Determine the (X, Y) coordinate at the center of the cell enclosing the given text.  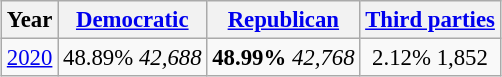
Democratic (132, 20)
Year (30, 20)
Third parties (430, 20)
2020 (30, 58)
Republican (284, 20)
48.99% 42,768 (284, 58)
2.12% 1,852 (430, 58)
48.89% 42,688 (132, 58)
